Detect which cell encompasses the target text, then output its (x, y) center coordinate. 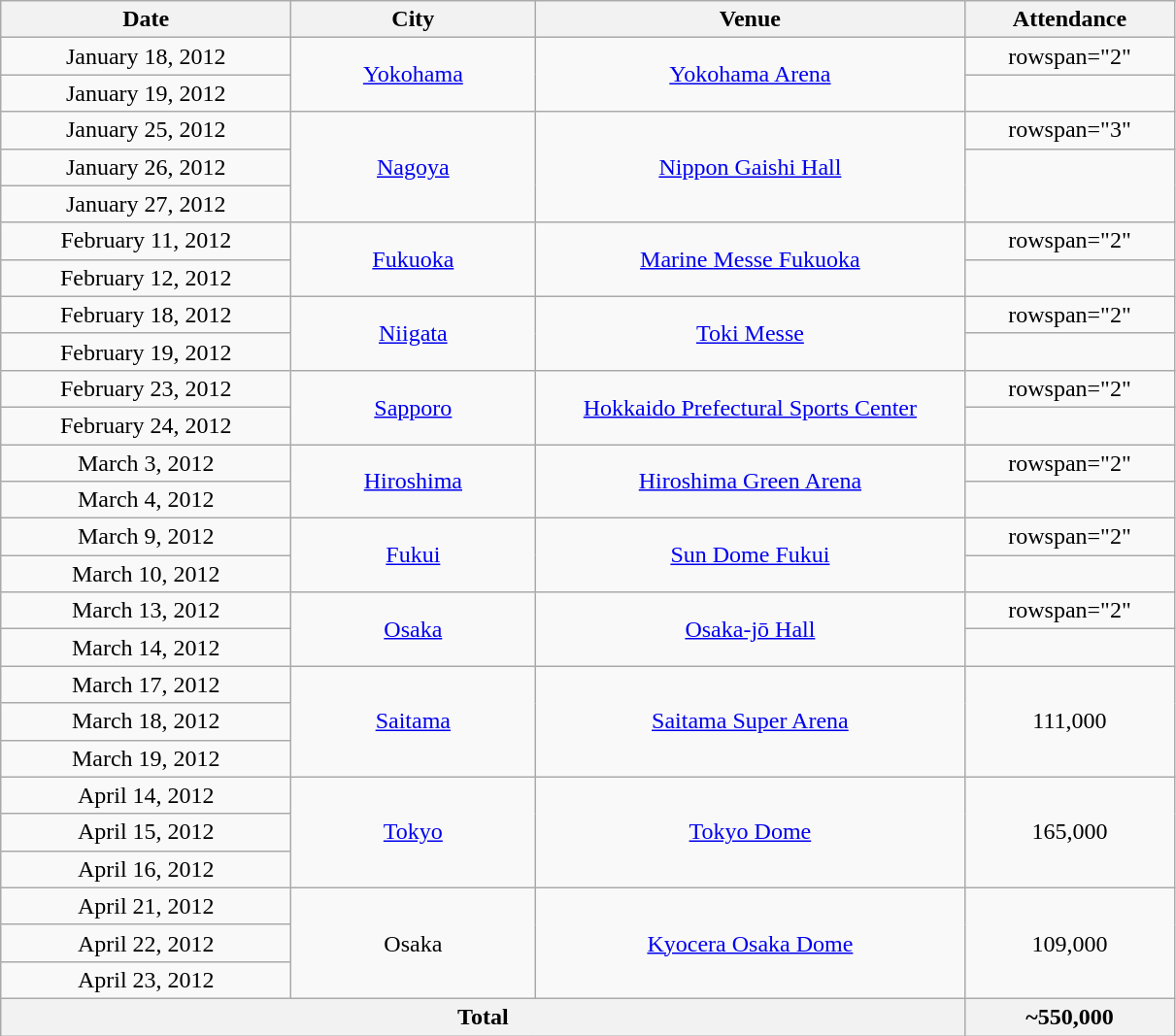
Toki Messe (750, 333)
March 9, 2012 (146, 537)
111,000 (1070, 721)
March 3, 2012 (146, 463)
March 17, 2012 (146, 685)
March 18, 2012 (146, 721)
April 16, 2012 (146, 869)
Attendance (1070, 19)
Fukuoka (414, 259)
Tokyo Dome (750, 832)
April 21, 2012 (146, 906)
Hiroshima Green Arena (750, 482)
Hiroshima (414, 482)
Nippon Gaishi Hall (750, 167)
January 27, 2012 (146, 204)
February 19, 2012 (146, 351)
March 10, 2012 (146, 574)
January 26, 2012 (146, 167)
April 14, 2012 (146, 795)
109,000 (1070, 943)
City (414, 19)
Nagoya (414, 167)
Saitama Super Arena (750, 721)
April 22, 2012 (146, 943)
rowspan="3" (1070, 130)
March 14, 2012 (146, 648)
March 13, 2012 (146, 611)
March 4, 2012 (146, 500)
March 19, 2012 (146, 758)
Yokohama (414, 75)
Sun Dome Fukui (750, 555)
Tokyo (414, 832)
February 24, 2012 (146, 425)
Niigata (414, 333)
Total (484, 1017)
~550,000 (1070, 1017)
April 15, 2012 (146, 832)
Fukui (414, 555)
February 12, 2012 (146, 278)
Saitama (414, 721)
Sapporo (414, 407)
Marine Messe Fukuoka (750, 259)
Yokohama Arena (750, 75)
Date (146, 19)
February 18, 2012 (146, 315)
January 19, 2012 (146, 93)
February 23, 2012 (146, 388)
January 25, 2012 (146, 130)
January 18, 2012 (146, 56)
Osaka-jō Hall (750, 629)
Venue (750, 19)
165,000 (1070, 832)
Hokkaido Prefectural Sports Center (750, 407)
April 23, 2012 (146, 980)
Kyocera Osaka Dome (750, 943)
February 11, 2012 (146, 241)
